For the text-containing cell, return its midpoint in [x, y] coordinate format. 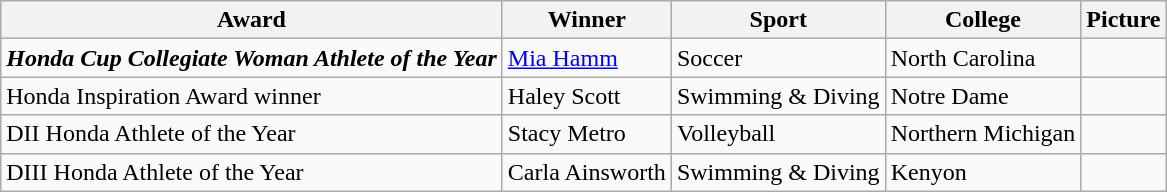
Winner [586, 20]
Stacy Metro [586, 134]
College [983, 20]
Haley Scott [586, 96]
Soccer [778, 58]
Sport [778, 20]
North Carolina [983, 58]
Northern Michigan [983, 134]
Carla Ainsworth [586, 172]
Volleyball [778, 134]
Honda Cup Collegiate Woman Athlete of the Year [252, 58]
Notre Dame [983, 96]
Picture [1124, 20]
DIII Honda Athlete of the Year [252, 172]
DII Honda Athlete of the Year [252, 134]
Kenyon [983, 172]
Award [252, 20]
Honda Inspiration Award winner [252, 96]
Mia Hamm [586, 58]
